Search for the cell housing the specified text and yield its (x, y) center coordinate. 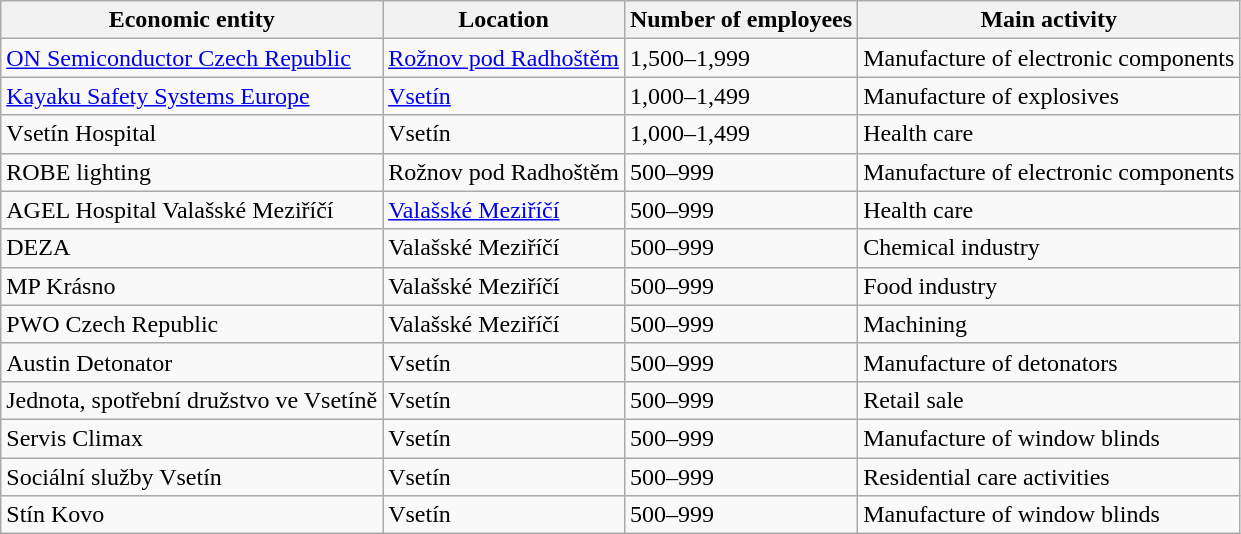
Economic entity (192, 20)
AGEL Hospital Valašské Meziříčí (192, 210)
ON Semiconductor Czech Republic (192, 58)
PWO Czech Republic (192, 324)
Servis Climax (192, 438)
Austin Detonator (192, 362)
Kayaku Safety Systems Europe (192, 96)
Number of employees (740, 20)
Jednota, spotřební družstvo ve Vsetíně (192, 400)
Residential care activities (1049, 477)
Location (504, 20)
Main activity (1049, 20)
Stín Kovo (192, 515)
DEZA (192, 248)
ROBE lighting (192, 172)
Manufacture of detonators (1049, 362)
MP Krásno (192, 286)
Chemical industry (1049, 248)
Retail sale (1049, 400)
1,500–1,999 (740, 58)
Vsetín Hospital (192, 134)
Sociální služby Vsetín (192, 477)
Manufacture of explosives (1049, 96)
Machining (1049, 324)
Food industry (1049, 286)
